Identify which cell holds the provided text, then report its (x, y) central coordinate. 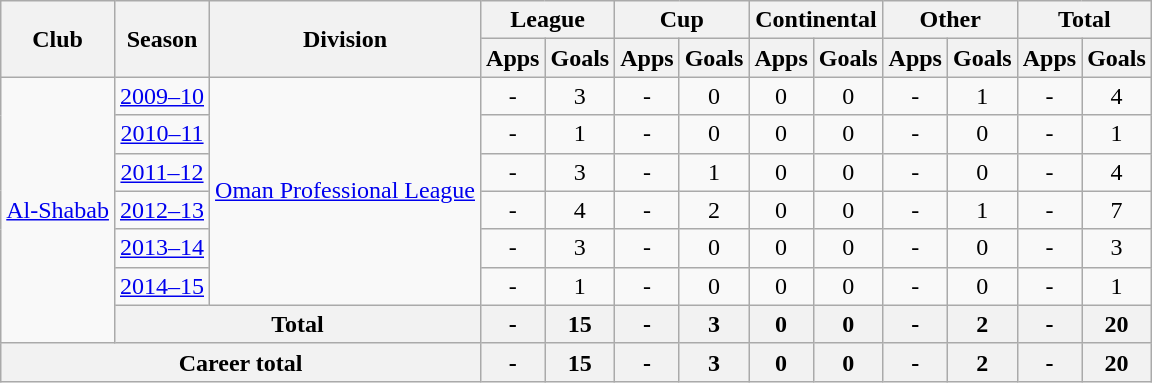
2009–10 (162, 96)
Season (162, 39)
Club (58, 39)
League (548, 20)
Continental (816, 20)
Other (950, 20)
Career total (241, 362)
2010–11 (162, 134)
Cup (682, 20)
2011–12 (162, 172)
Division (346, 39)
2013–14 (162, 248)
7 (1117, 210)
Oman Professional League (346, 191)
Al-Shabab (58, 210)
2014–15 (162, 286)
2012–13 (162, 210)
